For the text-containing cell, return its midpoint in [X, Y] coordinate format. 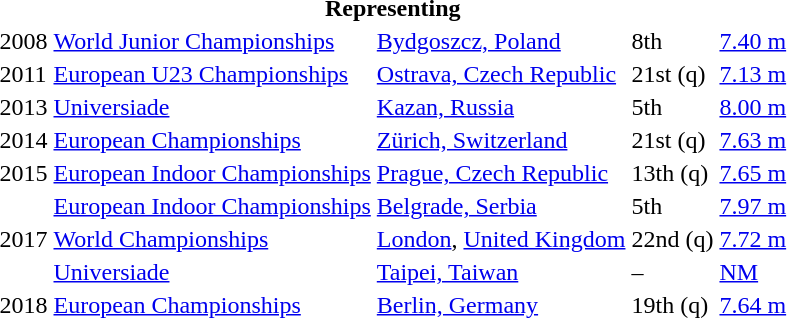
World Championships [212, 239]
8th [672, 41]
Taipei, Taiwan [501, 272]
London, United Kingdom [501, 239]
Ostrava, Czech Republic [501, 74]
Zürich, Switzerland [501, 140]
Belgrade, Serbia [501, 206]
13th (q) [672, 173]
Prague, Czech Republic [501, 173]
Kazan, Russia [501, 107]
22nd (q) [672, 239]
– [672, 272]
World Junior Championships [212, 41]
European Championships [212, 140]
European U23 Championships [212, 74]
Bydgoszcz, Poland [501, 41]
